Determine the [X, Y] coordinate at the center of the cell enclosing the given text.  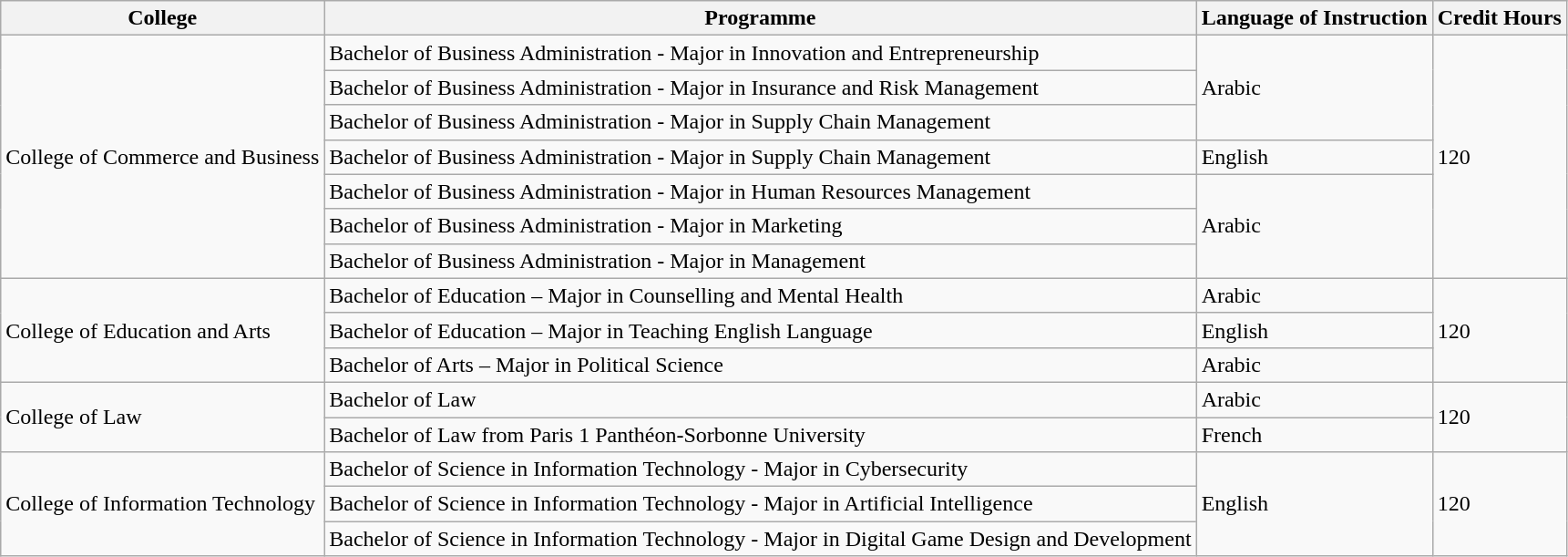
Bachelor of Business Administration - Major in Marketing [760, 226]
Bachelor of Science in Information Technology - Major in Digital Game Design and Development [760, 539]
Bachelor of Law from Paris 1 Panthéon-Sorbonne University [760, 435]
Bachelor of Law [760, 399]
Bachelor of Business Administration - Major in Management [760, 261]
Language of Instruction [1314, 18]
College of Education and Arts [162, 330]
Bachelor of Education – Major in Counselling and Mental Health [760, 295]
Bachelor of Business Administration - Major in Insurance and Risk Management [760, 88]
College of Commerce and Business [162, 157]
Bachelor of Arts – Major in Political Science [760, 365]
Bachelor of Science in Information Technology - Major in Cybersecurity [760, 469]
College [162, 18]
Bachelor of Business Administration - Major in Innovation and Entrepreneurship [760, 53]
College of Law [162, 417]
Bachelor of Education – Major in Teaching English Language [760, 330]
Bachelor of Science in Information Technology - Major in Artificial Intelligence [760, 504]
Programme [760, 18]
French [1314, 435]
Bachelor of Business Administration - Major in Human Resources Management [760, 191]
Credit Hours [1500, 18]
College of Information Technology [162, 504]
